Output the (X, Y) coordinate of the center of the cell containing the given text.  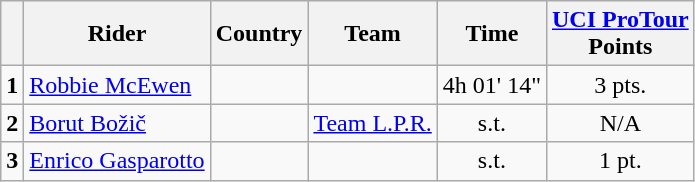
3 pts. (620, 85)
1 pt. (620, 161)
2 (12, 123)
1 (12, 85)
Country (259, 34)
3 (12, 161)
Rider (117, 34)
Enrico Gasparotto (117, 161)
Team (372, 34)
Team L.P.R. (372, 123)
Robbie McEwen (117, 85)
Time (492, 34)
Borut Božič (117, 123)
UCI ProTourPoints (620, 34)
4h 01' 14" (492, 85)
N/A (620, 123)
